Provide the [x, y] coordinate of the cell's center where the given text is located.  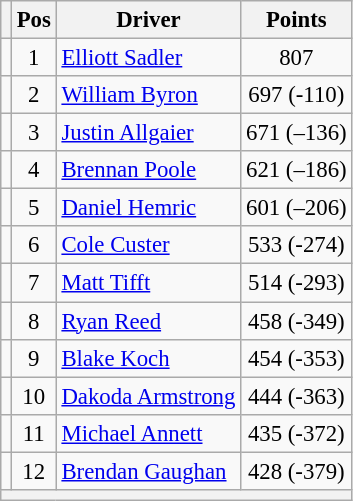
Blake Koch [148, 358]
Matt Tifft [148, 283]
444 (-363) [296, 396]
4 [34, 170]
671 (–136) [296, 133]
Points [296, 20]
621 (–186) [296, 170]
2 [34, 95]
8 [34, 321]
William Byron [148, 95]
601 (–206) [296, 208]
533 (-274) [296, 245]
1 [34, 58]
807 [296, 58]
10 [34, 396]
Driver [148, 20]
458 (-349) [296, 321]
514 (-293) [296, 283]
12 [34, 471]
Elliott Sadler [148, 58]
11 [34, 433]
Michael Annett [148, 433]
454 (-353) [296, 358]
Justin Allgaier [148, 133]
6 [34, 245]
697 (-110) [296, 95]
7 [34, 283]
Cole Custer [148, 245]
428 (-379) [296, 471]
Brennan Poole [148, 170]
3 [34, 133]
9 [34, 358]
435 (-372) [296, 433]
5 [34, 208]
Daniel Hemric [148, 208]
Brendan Gaughan [148, 471]
Ryan Reed [148, 321]
Dakoda Armstrong [148, 396]
Pos [34, 20]
